Identify which cell holds the provided text, then report its [x, y] central coordinate. 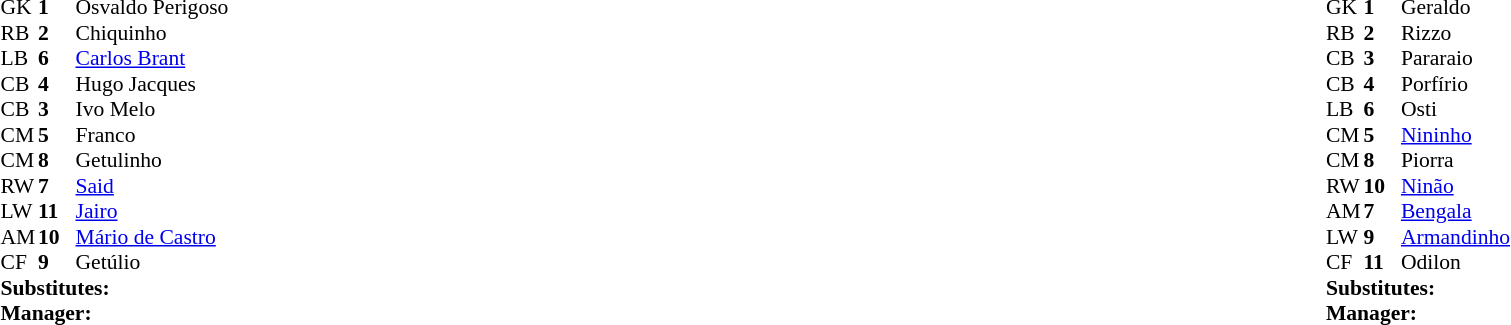
Ivo Melo [152, 109]
Bengala [1456, 211]
Franco [152, 135]
Pararaio [1456, 59]
Armandinho [1456, 237]
Piorra [1456, 161]
Mário de Castro [152, 237]
Porfírio [1456, 84]
Hugo Jacques [152, 84]
Chiquinho [152, 33]
Jairo [152, 211]
Getúlio [152, 263]
Nininho [1456, 135]
Osti [1456, 109]
Said [152, 186]
Carlos Brant [152, 59]
Ninão [1456, 186]
Rizzo [1456, 33]
Getulinho [152, 161]
Odilon [1456, 263]
